Provide the [x, y] coordinate of the cell's center where the given text is located.  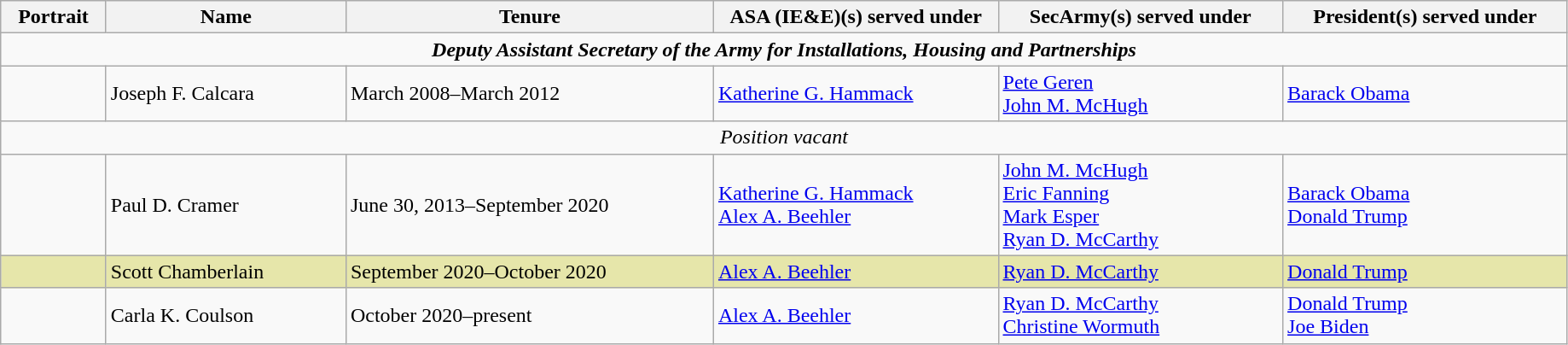
Barack ObamaDonald Trump [1426, 205]
Name [225, 17]
ASA (IE&E)(s) served under [856, 17]
Katherine G. HammackAlex A. Beehler [856, 205]
John M. McHughEric FanningMark EsperRyan D. McCarthy [1141, 205]
Pete GerenJohn M. McHugh [1141, 94]
October 2020–present [529, 316]
Ryan D. McCarthyChristine Wormuth [1141, 316]
SecArmy(s) served under [1141, 17]
Portrait [54, 17]
Donald TrumpJoe Biden [1426, 316]
Scott Chamberlain [225, 272]
Katherine G. Hammack [856, 94]
September 2020–October 2020 [529, 272]
Carla K. Coulson [225, 316]
March 2008–March 2012 [529, 94]
Donald Trump [1426, 272]
Paul D. Cramer [225, 205]
Barack Obama [1426, 94]
Joseph F. Calcara [225, 94]
Deputy Assistant Secretary of the Army for Installations, Housing and Partnerships [784, 50]
Tenure [529, 17]
June 30, 2013–September 2020 [529, 205]
President(s) served under [1426, 17]
Position vacant [784, 137]
Ryan D. McCarthy [1141, 272]
